Provide the [x, y] coordinate of the cell's center where the given text is located.  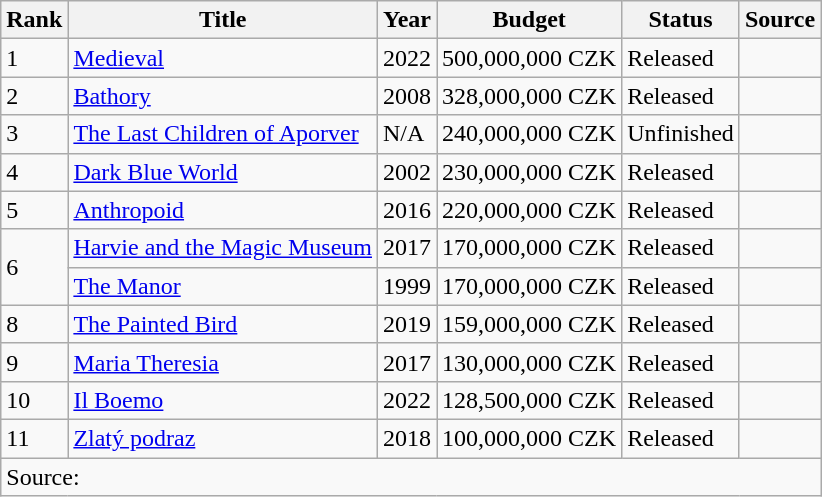
1999 [408, 286]
230,000,000 CZK [530, 172]
Maria Theresia [223, 362]
The Painted Bird [223, 324]
8 [34, 324]
1 [34, 58]
159,000,000 CZK [530, 324]
Source [780, 20]
The Manor [223, 286]
5 [34, 210]
2019 [408, 324]
Unfinished [681, 134]
128,500,000 CZK [530, 400]
130,000,000 CZK [530, 362]
Year [408, 20]
220,000,000 CZK [530, 210]
328,000,000 CZK [530, 96]
The Last Children of Aporver [223, 134]
240,000,000 CZK [530, 134]
Dark Blue World [223, 172]
2016 [408, 210]
100,000,000 CZK [530, 438]
2 [34, 96]
Status [681, 20]
Rank [34, 20]
2018 [408, 438]
N/A [408, 134]
11 [34, 438]
3 [34, 134]
Budget [530, 20]
Anthropoid [223, 210]
4 [34, 172]
Zlatý podraz [223, 438]
2002 [408, 172]
10 [34, 400]
Bathory [223, 96]
Medieval [223, 58]
Title [223, 20]
Il Boemo [223, 400]
2008 [408, 96]
9 [34, 362]
Harvie and the Magic Museum [223, 248]
Source: [411, 477]
500,000,000 CZK [530, 58]
6 [34, 267]
